Determine the (x, y) coordinate at the center of the cell enclosing the given text.  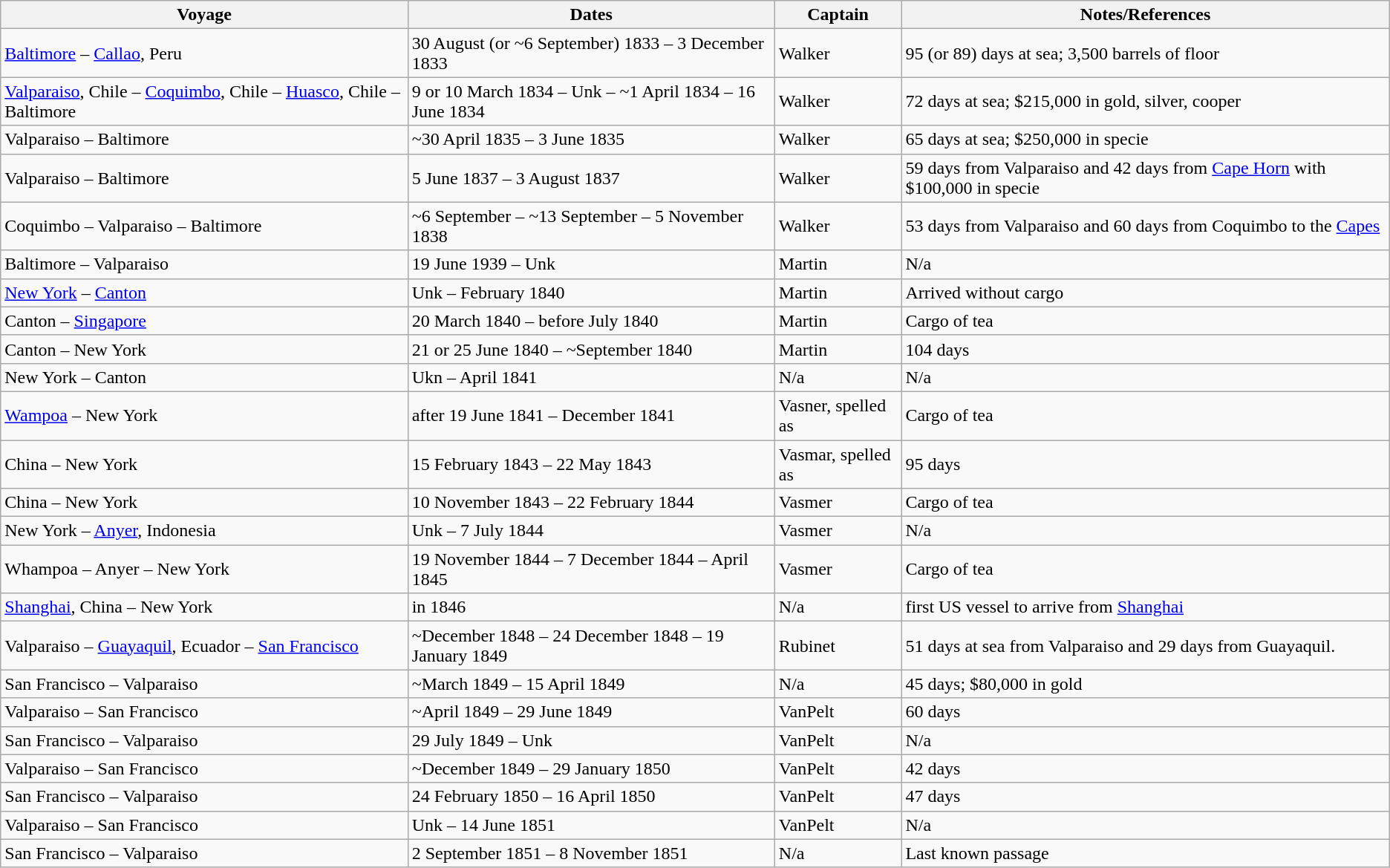
Valparaiso – Guayaquil, Ecuador – San Francisco (204, 646)
~6 September – ~13 September – 5 November 1838 (591, 226)
53 days from Valparaiso and 60 days from Coquimbo to the Capes (1145, 226)
30 August (or ~6 September) 1833 – 3 December 1833 (591, 53)
Wampoa – New York (204, 416)
59 days from Valparaiso and 42 days from Cape Horn with $100,000 in specie (1145, 178)
Canton – New York (204, 349)
Shanghai, China – New York (204, 607)
45 days; $80,000 in gold (1145, 684)
Ukn – April 1841 (591, 377)
60 days (1145, 712)
~April 1849 – 29 June 1849 (591, 712)
Voyage (204, 15)
first US vessel to arrive from Shanghai (1145, 607)
95 days (1145, 463)
Last known passage (1145, 853)
21 or 25 June 1840 – ~September 1840 (591, 349)
Canton – Singapore (204, 321)
51 days at sea from Valparaiso and 29 days from Guayaquil. (1145, 646)
Vasmar, spelled as (838, 463)
Baltimore – Callao, Peru (204, 53)
after 19 June 1841 – December 1841 (591, 416)
Unk – February 1840 (591, 293)
Valparaiso, Chile – Coquimbo, Chile – Huasco, Chile – Baltimore (204, 101)
24 February 1850 – 16 April 1850 (591, 797)
10 November 1843 – 22 February 1844 (591, 503)
2 September 1851 – 8 November 1851 (591, 853)
29 July 1849 – Unk (591, 740)
Vasner, spelled as (838, 416)
Unk – 14 June 1851 (591, 825)
Whampoa – Anyer – New York (204, 569)
19 June 1939 – Unk (591, 264)
95 (or 89) days at sea; 3,500 barrels of floor (1145, 53)
15 February 1843 – 22 May 1843 (591, 463)
9 or 10 March 1834 – Unk – ~1 April 1834 – 16 June 1834 (591, 101)
New York – Anyer, Indonesia (204, 531)
5 June 1837 – 3 August 1837 (591, 178)
Arrived without cargo (1145, 293)
47 days (1145, 797)
~30 April 1835 – 3 June 1835 (591, 140)
Dates (591, 15)
104 days (1145, 349)
19 November 1844 – 7 December 1844 – April 1845 (591, 569)
Notes/References (1145, 15)
Captain (838, 15)
42 days (1145, 769)
Unk – 7 July 1844 (591, 531)
Baltimore – Valparaiso (204, 264)
Rubinet (838, 646)
~December 1849 – 29 January 1850 (591, 769)
Coquimbo – Valparaiso – Baltimore (204, 226)
65 days at sea; $250,000 in specie (1145, 140)
~March 1849 – 15 April 1849 (591, 684)
72 days at sea; $215,000 in gold, silver, cooper (1145, 101)
in 1846 (591, 607)
~December 1848 – 24 December 1848 – 19 January 1849 (591, 646)
20 March 1840 – before July 1840 (591, 321)
